Find where the given text appears and provide that cell's center as (X, Y) coordinate. 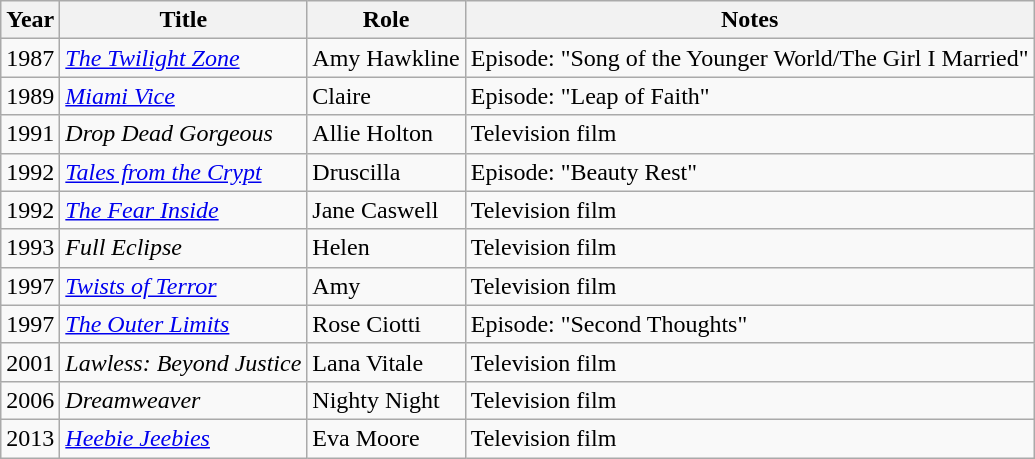
Allie Holton (386, 134)
Rose Ciotti (386, 324)
Lawless: Beyond Justice (184, 362)
2013 (30, 438)
The Fear Inside (184, 210)
Eva Moore (386, 438)
Drop Dead Gorgeous (184, 134)
Twists of Terror (184, 286)
Heebie Jeebies (184, 438)
Episode: "Second Thoughts" (750, 324)
Episode: "Beauty Rest" (750, 172)
Claire (386, 96)
Amy (386, 286)
Druscilla (386, 172)
1989 (30, 96)
Title (184, 20)
Helen (386, 248)
Year (30, 20)
2006 (30, 400)
Amy Hawkline (386, 58)
Role (386, 20)
2001 (30, 362)
Dreamweaver (184, 400)
Full Eclipse (184, 248)
Nighty Night (386, 400)
1993 (30, 248)
Miami Vice (184, 96)
The Twilight Zone (184, 58)
Tales from the Crypt (184, 172)
Notes (750, 20)
Lana Vitale (386, 362)
Episode: "Song of the Younger World/The Girl I Married" (750, 58)
Jane Caswell (386, 210)
Episode: "Leap of Faith" (750, 96)
1987 (30, 58)
1991 (30, 134)
The Outer Limits (184, 324)
